Scan for the cell matching the given text and deliver its [X, Y] coordinate at center. 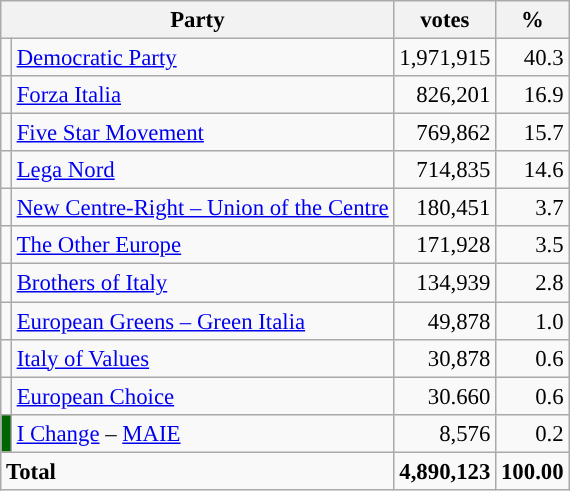
Five Star Movement [202, 133]
3.7 [532, 208]
40.3 [532, 58]
1,971,915 [445, 58]
769,862 [445, 133]
14.6 [532, 170]
30.660 [445, 396]
Democratic Party [202, 58]
votes [445, 20]
Party [198, 20]
30,878 [445, 358]
16.9 [532, 95]
714,835 [445, 170]
100.00 [532, 471]
15.7 [532, 133]
134,939 [445, 283]
The Other Europe [202, 245]
49,878 [445, 321]
European Greens – Green Italia [202, 321]
0.2 [532, 433]
4,890,123 [445, 471]
180,451 [445, 208]
European Choice [202, 396]
826,201 [445, 95]
8,576 [445, 433]
Total [198, 471]
I Change – MAIE [202, 433]
Brothers of Italy [202, 283]
171,928 [445, 245]
Forza Italia [202, 95]
% [532, 20]
2.8 [532, 283]
3.5 [532, 245]
New Centre-Right – Union of the Centre [202, 208]
1.0 [532, 321]
Lega Nord [202, 170]
Italy of Values [202, 358]
